Pinpoint the cell where the given text exists, returning its [X, Y] midpoint coordinate. 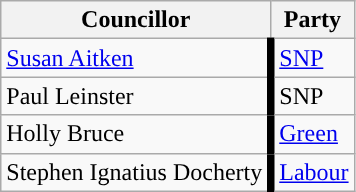
Stephen Ignatius Docherty [136, 172]
Susan Aitken [136, 58]
Holly Bruce [136, 134]
Labour [312, 172]
Party [312, 20]
Councillor [136, 20]
Green [312, 134]
Paul Leinster [136, 96]
